Locate the cell with the specified text and output its [x, y] center coordinate. 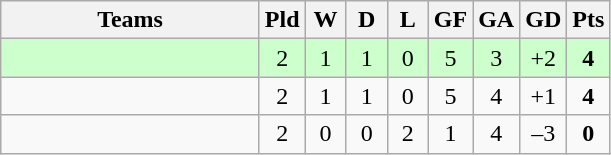
Pts [588, 20]
D [366, 20]
3 [496, 58]
–3 [544, 134]
Teams [130, 20]
L [408, 20]
GA [496, 20]
+1 [544, 96]
Pld [282, 20]
+2 [544, 58]
W [326, 20]
GD [544, 20]
GF [450, 20]
